Search for the cell housing the specified text and yield its [X, Y] center coordinate. 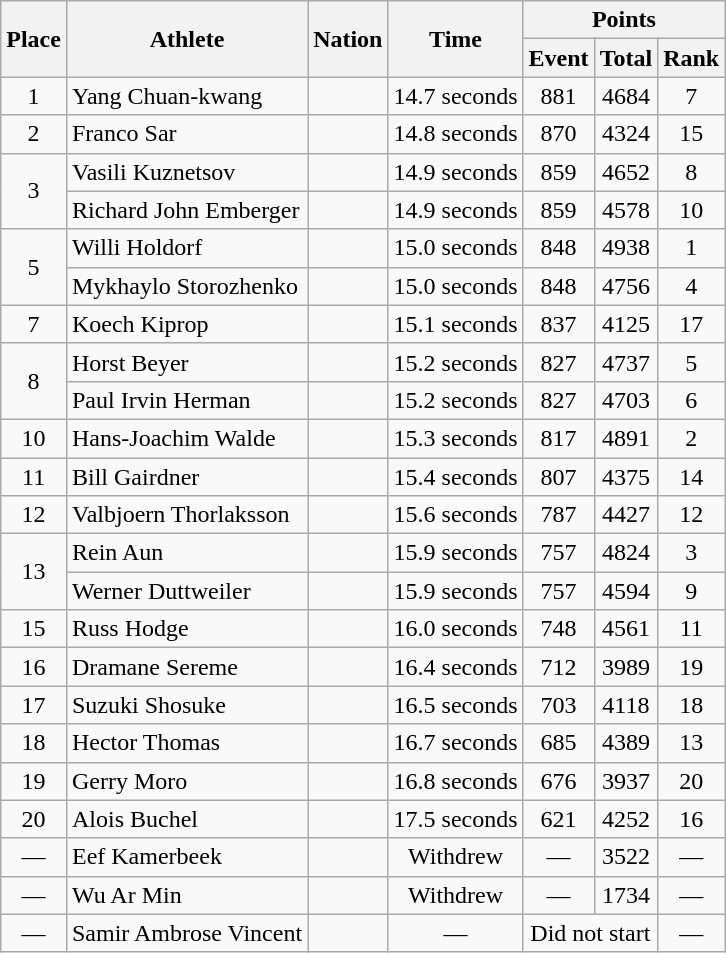
14.7 seconds [456, 96]
15.1 seconds [456, 324]
3989 [626, 667]
Vasili Kuznetsov [186, 172]
Bill Gairdner [186, 477]
4652 [626, 172]
Valbjoern Thorlaksson [186, 515]
Nation [348, 39]
Samir Ambrose Vincent [186, 933]
Suzuki Shosuke [186, 705]
Rank [692, 58]
4125 [626, 324]
1734 [626, 895]
Richard John Emberger [186, 210]
Time [456, 39]
15.3 seconds [456, 438]
4427 [626, 515]
Paul Irvin Herman [186, 400]
Franco Sar [186, 134]
Did not start [590, 933]
17.5 seconds [456, 819]
9 [692, 591]
4 [692, 286]
712 [558, 667]
837 [558, 324]
4375 [626, 477]
Russ Hodge [186, 629]
4118 [626, 705]
4252 [626, 819]
Place [34, 39]
Total [626, 58]
Eef Kamerbeek [186, 857]
Hector Thomas [186, 743]
3522 [626, 857]
817 [558, 438]
4824 [626, 553]
4578 [626, 210]
676 [558, 781]
16.8 seconds [456, 781]
Athlete [186, 39]
Koech Kiprop [186, 324]
870 [558, 134]
16.4 seconds [456, 667]
15.4 seconds [456, 477]
14 [692, 477]
4684 [626, 96]
4561 [626, 629]
Gerry Moro [186, 781]
621 [558, 819]
685 [558, 743]
881 [558, 96]
4324 [626, 134]
16.5 seconds [456, 705]
Event [558, 58]
807 [558, 477]
4891 [626, 438]
Points [624, 20]
Willi Holdorf [186, 248]
14.8 seconds [456, 134]
Horst Beyer [186, 362]
787 [558, 515]
4703 [626, 400]
3937 [626, 781]
4389 [626, 743]
Alois Buchel [186, 819]
4594 [626, 591]
Hans-Joachim Walde [186, 438]
6 [692, 400]
703 [558, 705]
4938 [626, 248]
16.7 seconds [456, 743]
Dramane Sereme [186, 667]
Yang Chuan-kwang [186, 96]
Wu Ar Min [186, 895]
4737 [626, 362]
Rein Aun [186, 553]
4756 [626, 286]
16.0 seconds [456, 629]
15.6 seconds [456, 515]
Mykhaylo Storozhenko [186, 286]
Werner Duttweiler [186, 591]
748 [558, 629]
